Identify which cell holds the provided text, then report its (X, Y) central coordinate. 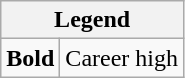
Career high (122, 58)
Legend (92, 20)
Bold (30, 58)
